From the cell containing the given text, extract its center point as (x, y) coordinate. 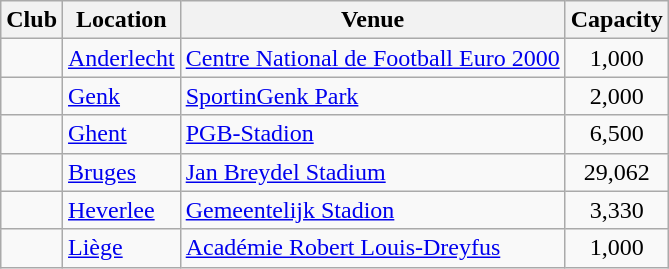
Centre National de Football Euro 2000 (372, 58)
Gemeentelijk Stadion (372, 210)
2,000 (616, 96)
3,330 (616, 210)
Heverlee (122, 210)
Liège (122, 248)
Capacity (616, 20)
Ghent (122, 134)
Venue (372, 20)
Bruges (122, 172)
SportinGenk Park (372, 96)
Anderlecht (122, 58)
PGB-Stadion (372, 134)
Location (122, 20)
Jan Breydel Stadium (372, 172)
Académie Robert Louis-Dreyfus (372, 248)
Genk (122, 96)
29,062 (616, 172)
6,500 (616, 134)
Club (32, 20)
